Return the [x, y] coordinate for the center point of the cell that contains the specified text.  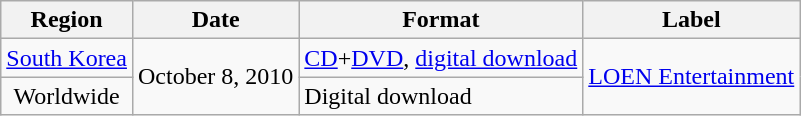
South Korea [67, 58]
October 8, 2010 [215, 77]
Date [215, 20]
LOEN Entertainment [692, 77]
Worldwide [67, 96]
Format [441, 20]
Region [67, 20]
CD+DVD, digital download [441, 58]
Digital download [441, 96]
Label [692, 20]
